Search for the cell housing the specified text and yield its [x, y] center coordinate. 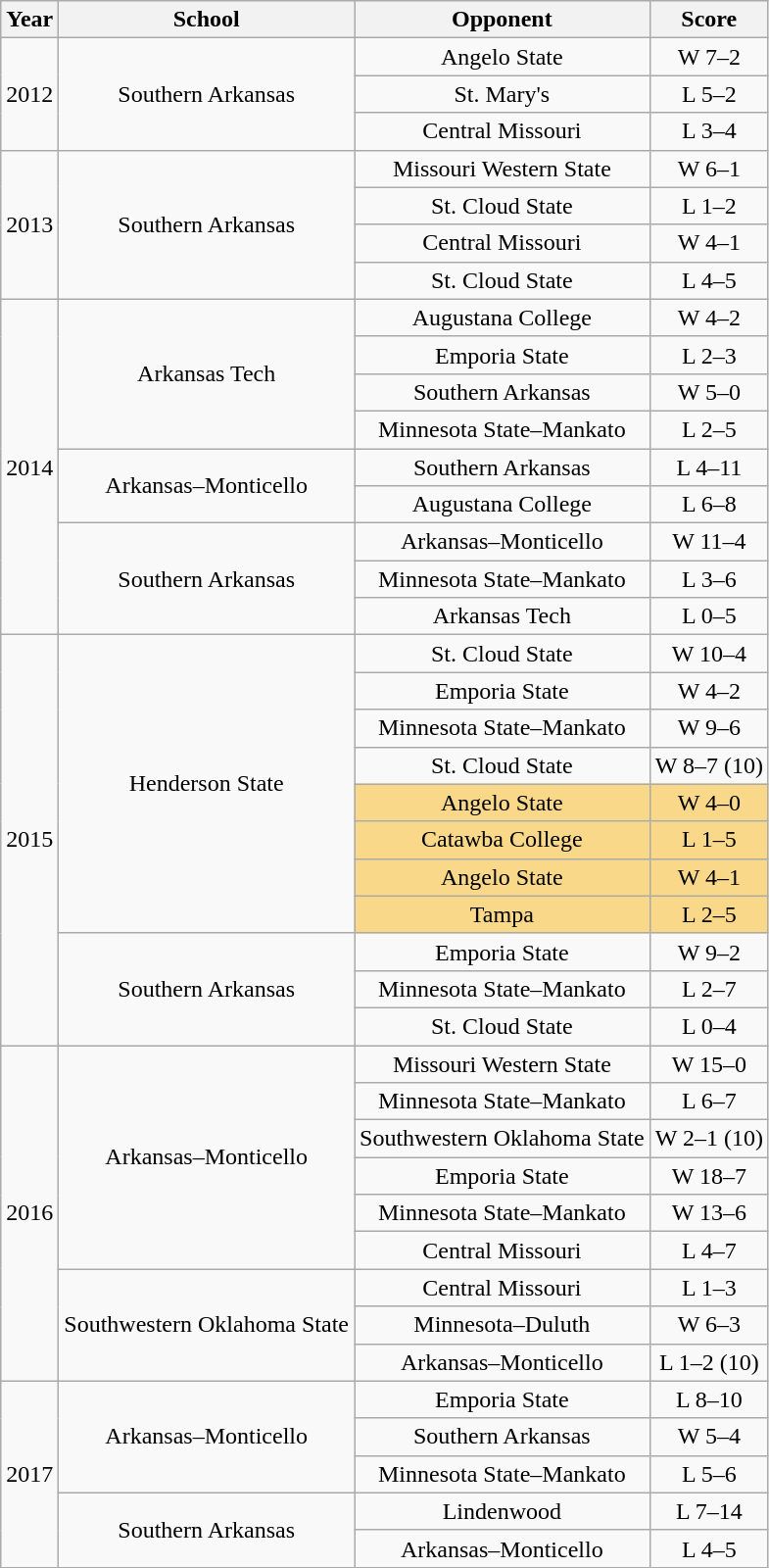
W 13–6 [709, 1213]
2015 [29, 841]
W 6–1 [709, 169]
L 1–2 (10) [709, 1362]
W 11–4 [709, 542]
Catawba College [503, 840]
2014 [29, 466]
W 10–4 [709, 654]
Year [29, 20]
L 6–8 [709, 505]
Henderson State [207, 784]
L 7–14 [709, 1511]
W 9–6 [709, 728]
2013 [29, 224]
L 4–11 [709, 467]
St. Mary's [503, 94]
2012 [29, 94]
L 1–5 [709, 840]
L 8–10 [709, 1399]
L 5–2 [709, 94]
W 5–0 [709, 392]
Minnesota–Duluth [503, 1325]
W 9–2 [709, 952]
L 3–4 [709, 131]
L 0–5 [709, 616]
W 8–7 (10) [709, 765]
Opponent [503, 20]
L 1–3 [709, 1288]
2017 [29, 1474]
W 18–7 [709, 1176]
L 5–6 [709, 1474]
Score [709, 20]
W 4–0 [709, 803]
2016 [29, 1213]
W 6–3 [709, 1325]
Tampa [503, 914]
Lindenwood [503, 1511]
L 2–7 [709, 989]
L 6–7 [709, 1102]
L 1–2 [709, 206]
L 2–3 [709, 355]
W 15–0 [709, 1063]
School [207, 20]
W 2–1 (10) [709, 1139]
L 4–7 [709, 1250]
W 5–4 [709, 1437]
L 0–4 [709, 1026]
W 7–2 [709, 57]
L 3–6 [709, 579]
